Provide the [x, y] coordinate of the cell's center where the given text is located.  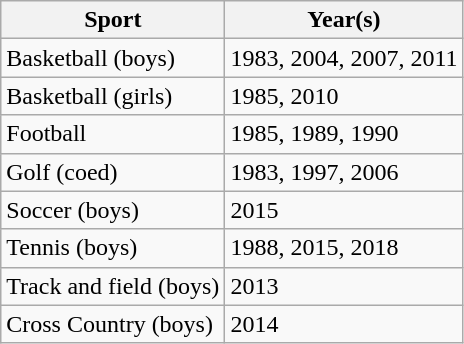
2013 [344, 286]
Tennis (boys) [113, 248]
Cross Country (boys) [113, 324]
Track and field (boys) [113, 286]
1985, 2010 [344, 96]
2015 [344, 210]
Football [113, 134]
2014 [344, 324]
Sport [113, 20]
1983, 1997, 2006 [344, 172]
Basketball (girls) [113, 96]
1983, 2004, 2007, 2011 [344, 58]
Basketball (boys) [113, 58]
Golf (coed) [113, 172]
Soccer (boys) [113, 210]
1985, 1989, 1990 [344, 134]
1988, 2015, 2018 [344, 248]
Year(s) [344, 20]
